Scan for the cell matching the given text and deliver its [x, y] coordinate at center. 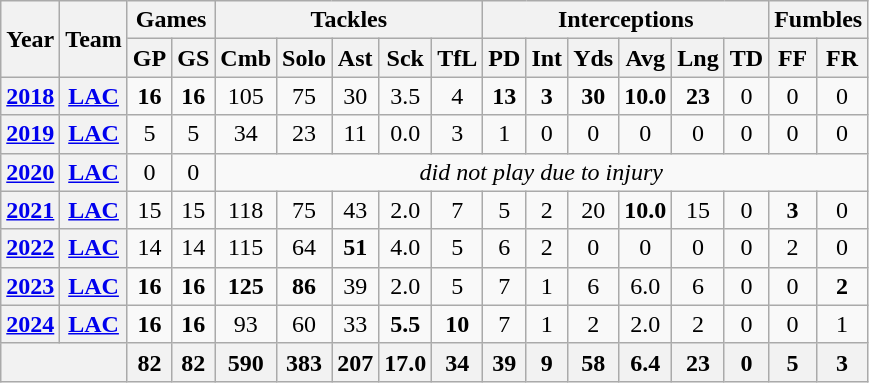
9 [547, 362]
did not play due to injury [542, 172]
Interceptions [626, 20]
4 [458, 96]
FF [793, 58]
383 [304, 362]
5.5 [406, 324]
Team [94, 39]
43 [356, 210]
2019 [30, 134]
115 [246, 248]
105 [246, 96]
2023 [30, 286]
86 [304, 286]
0.0 [406, 134]
Yds [594, 58]
TfL [458, 58]
Year [30, 39]
3.5 [406, 96]
51 [356, 248]
6.0 [646, 286]
58 [594, 362]
Games [170, 20]
Solo [304, 58]
2024 [30, 324]
FR [842, 58]
20 [594, 210]
2022 [30, 248]
2020 [30, 172]
Ast [356, 58]
118 [246, 210]
Int [547, 58]
6.4 [646, 362]
2018 [30, 96]
2021 [30, 210]
125 [246, 286]
13 [504, 96]
Cmb [246, 58]
Sck [406, 58]
10 [458, 324]
17.0 [406, 362]
4.0 [406, 248]
TD [746, 58]
64 [304, 248]
60 [304, 324]
207 [356, 362]
93 [246, 324]
GP [149, 58]
Avg [646, 58]
PD [504, 58]
Fumbles [818, 20]
590 [246, 362]
33 [356, 324]
Tackles [349, 20]
GS [194, 58]
Lng [698, 58]
11 [356, 134]
